Provide the [x, y] coordinate of the cell's center where the given text is located.  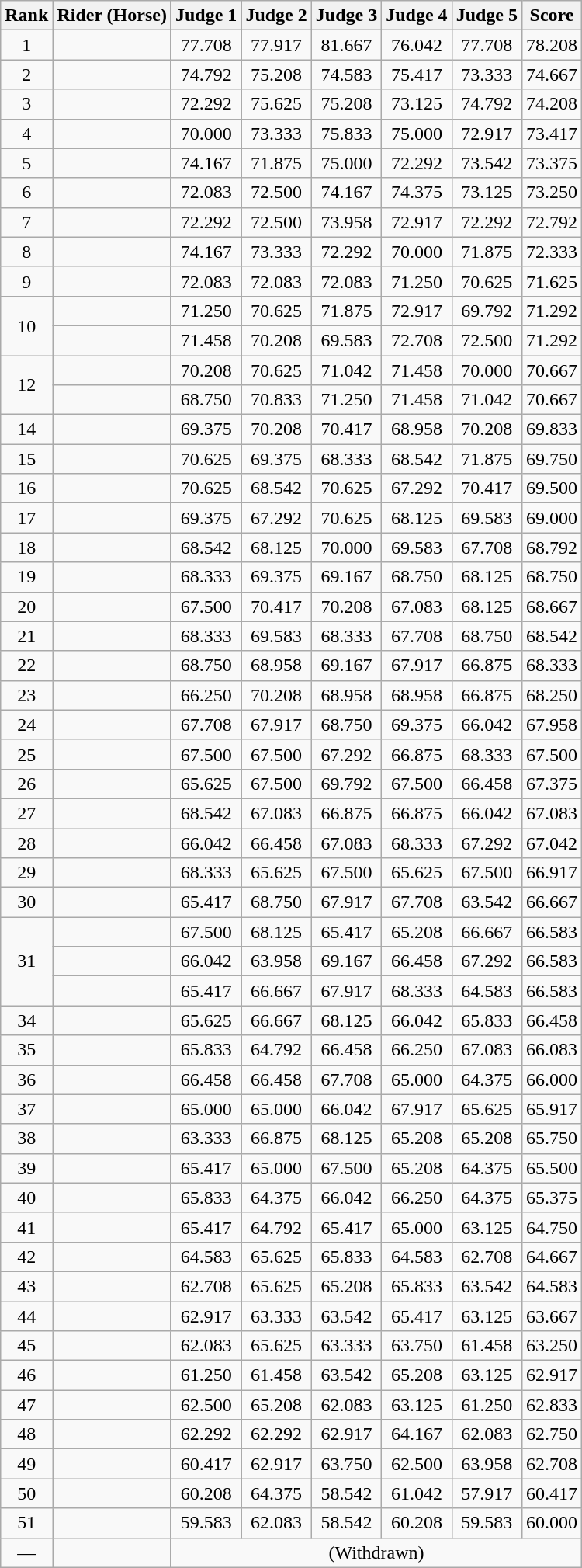
72.708 [417, 340]
73.958 [346, 222]
66.000 [553, 1080]
73.250 [553, 193]
71.625 [553, 281]
75.833 [346, 134]
62.750 [553, 1434]
61.042 [417, 1493]
30 [26, 902]
2 [26, 75]
Judge 4 [417, 16]
15 [26, 459]
4 [26, 134]
67.042 [553, 843]
51 [26, 1523]
63.667 [553, 1316]
37 [26, 1109]
Judge 1 [206, 16]
19 [26, 577]
27 [26, 813]
69.000 [553, 518]
8 [26, 252]
43 [26, 1286]
— [26, 1552]
14 [26, 429]
28 [26, 843]
70.833 [276, 400]
29 [26, 873]
72.792 [553, 222]
66.083 [553, 1050]
6 [26, 193]
45 [26, 1346]
26 [26, 784]
24 [26, 725]
10 [26, 325]
Judge 2 [276, 16]
74.208 [553, 104]
66.917 [553, 873]
73.375 [553, 163]
62.833 [553, 1405]
40 [26, 1198]
68.792 [553, 548]
67.958 [553, 725]
69.833 [553, 429]
21 [26, 636]
23 [26, 695]
81.667 [346, 45]
12 [26, 385]
42 [26, 1257]
(Withdrawn) [376, 1552]
65.375 [553, 1198]
65.917 [553, 1109]
49 [26, 1464]
68.250 [553, 695]
38 [26, 1139]
3 [26, 104]
7 [26, 222]
73.417 [553, 134]
25 [26, 754]
68.667 [553, 607]
50 [26, 1493]
64.667 [553, 1257]
73.542 [487, 163]
5 [26, 163]
39 [26, 1168]
18 [26, 548]
65.750 [553, 1139]
Score [553, 16]
74.375 [417, 193]
76.042 [417, 45]
75.625 [276, 104]
77.917 [276, 45]
69.500 [553, 488]
75.417 [417, 75]
67.375 [553, 784]
63.250 [553, 1346]
36 [26, 1080]
72.333 [553, 252]
Judge 3 [346, 16]
78.208 [553, 45]
64.750 [553, 1227]
64.167 [417, 1434]
1 [26, 45]
69.750 [553, 459]
48 [26, 1434]
34 [26, 1020]
17 [26, 518]
47 [26, 1405]
74.667 [553, 75]
20 [26, 607]
65.500 [553, 1168]
35 [26, 1050]
46 [26, 1375]
Judge 5 [487, 16]
Rider (Horse) [112, 16]
Rank [26, 16]
31 [26, 961]
16 [26, 488]
60.000 [553, 1523]
57.917 [487, 1493]
41 [26, 1227]
74.583 [346, 75]
44 [26, 1316]
9 [26, 281]
22 [26, 666]
